Return (x, y) of the center of cell containing provided text 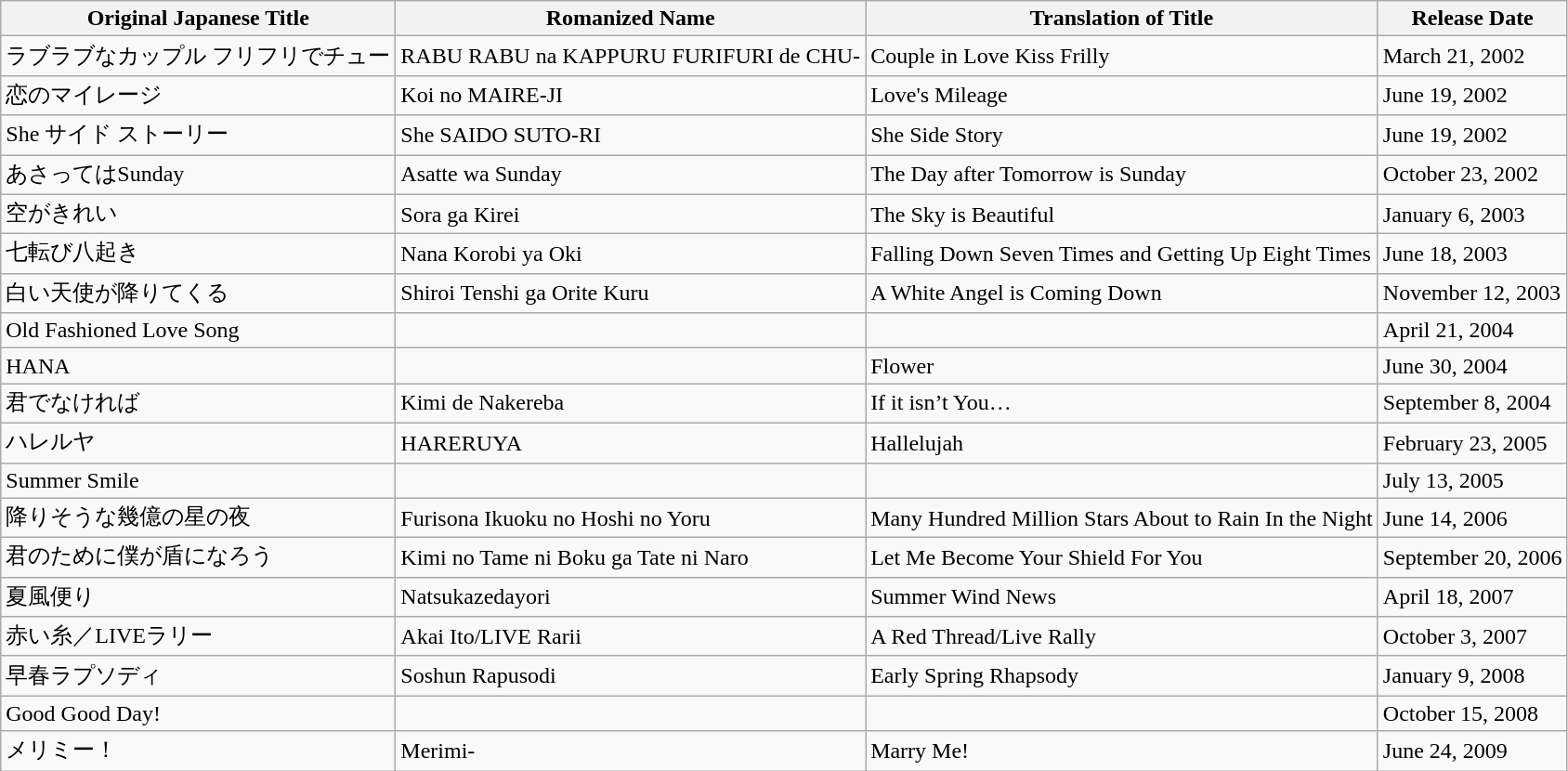
She サイド ストーリー (199, 136)
April 21, 2004 (1472, 331)
Koi no MAIRE-JI (631, 95)
ハレルヤ (199, 442)
Love's Mileage (1122, 95)
September 20, 2006 (1472, 557)
Kimi de Nakereba (631, 403)
Release Date (1472, 19)
空がきれい (199, 214)
Let Me Become Your Shield For You (1122, 557)
If it isn’t You… (1122, 403)
Translation of Title (1122, 19)
Soshun Rapusodi (631, 676)
君のために僕が盾になろう (199, 557)
早春ラプソディ (199, 676)
Asatte wa Sunday (631, 175)
September 8, 2004 (1472, 403)
RABU RABU na KAPPURU FURIFURI de CHU- (631, 56)
赤い糸／LIVEラリー (199, 637)
July 13, 2005 (1472, 480)
あさってはSunday (199, 175)
Kimi no Tame ni Boku ga Tate ni Naro (631, 557)
Merimi- (631, 751)
Falling Down Seven Times and Getting Up Eight Times (1122, 255)
Many Hundred Million Stars About to Rain In the Night (1122, 518)
October 3, 2007 (1472, 637)
メリミー！ (199, 751)
HARERUYA (631, 442)
夏風便り (199, 596)
November 12, 2003 (1472, 294)
June 14, 2006 (1472, 518)
Flower (1122, 366)
Early Spring Rhapsody (1122, 676)
January 6, 2003 (1472, 214)
恋のマイレージ (199, 95)
A Red Thread/Live Rally (1122, 637)
April 18, 2007 (1472, 596)
October 23, 2002 (1472, 175)
Marry Me! (1122, 751)
白い天使が降りてくる (199, 294)
The Day after Tomorrow is Sunday (1122, 175)
Original Japanese Title (199, 19)
Natsukazedayori (631, 596)
Romanized Name (631, 19)
June 24, 2009 (1472, 751)
The Sky is Beautiful (1122, 214)
Summer Wind News (1122, 596)
Shiroi Tenshi ga Orite Kuru (631, 294)
Nana Korobi ya Oki (631, 255)
Summer Smile (199, 480)
January 9, 2008 (1472, 676)
降りそうな幾億の星の夜 (199, 518)
Furisona Ikuoku no Hoshi no Yoru (631, 518)
She SAIDO SUTO-RI (631, 136)
She Side Story (1122, 136)
October 15, 2008 (1472, 713)
June 30, 2004 (1472, 366)
君でなければ (199, 403)
Hallelujah (1122, 442)
Akai Ito/LIVE Rarii (631, 637)
HANA (199, 366)
A White Angel is Coming Down (1122, 294)
Couple in Love Kiss Frilly (1122, 56)
February 23, 2005 (1472, 442)
Old Fashioned Love Song (199, 331)
June 18, 2003 (1472, 255)
七転び八起き (199, 255)
Good Good Day! (199, 713)
March 21, 2002 (1472, 56)
Sora ga Kirei (631, 214)
ラブラブなカップル フリフリでチュー (199, 56)
